Detect which cell encompasses the target text, then output its [X, Y] center coordinate. 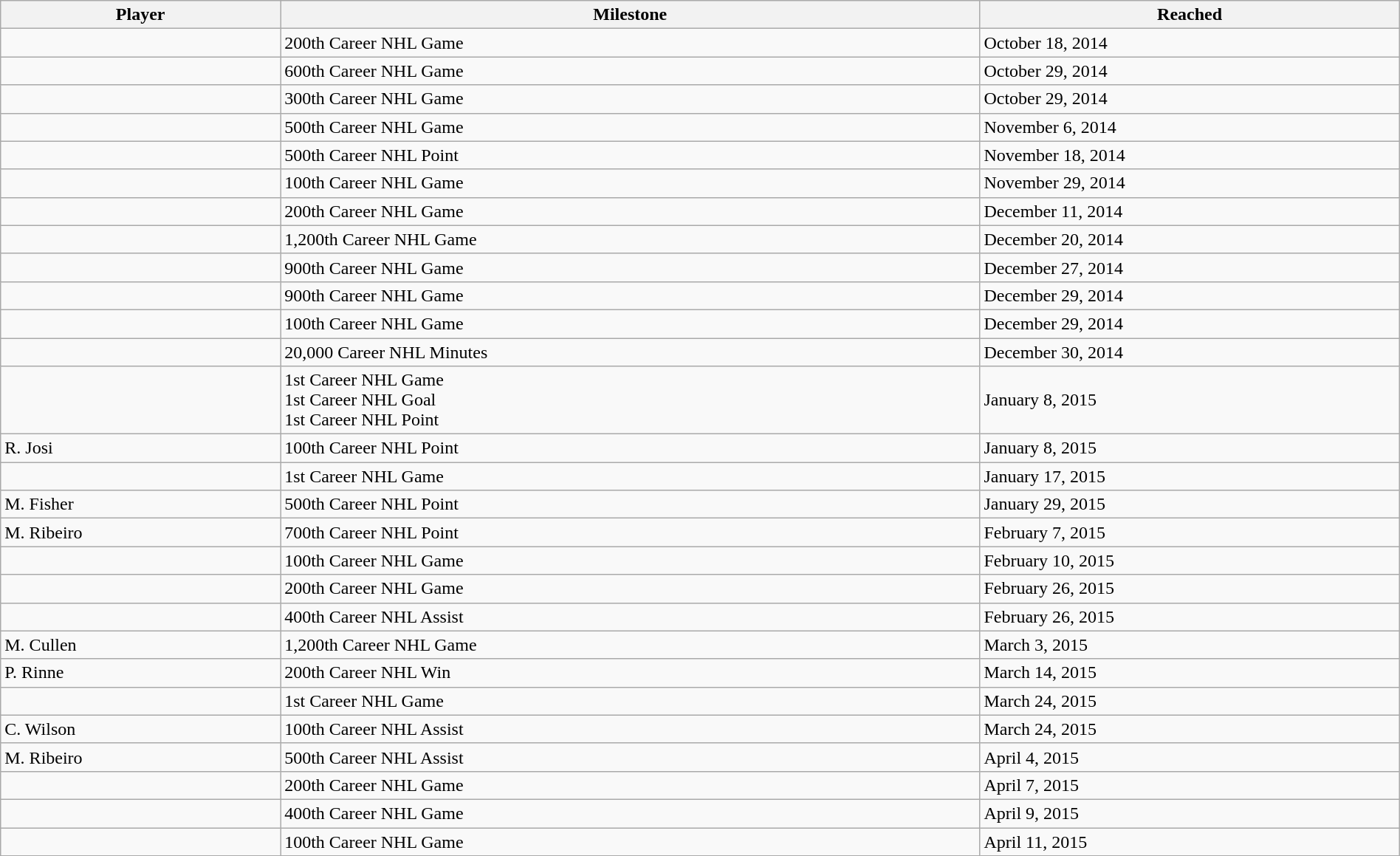
December 11, 2014 [1190, 211]
April 7, 2015 [1190, 785]
December 30, 2014 [1190, 352]
M. Cullen [140, 645]
300th Career NHL Game [631, 99]
November 6, 2014 [1190, 127]
December 27, 2014 [1190, 267]
700th Career NHL Point [631, 533]
November 29, 2014 [1190, 183]
December 20, 2014 [1190, 239]
200th Career NHL Win [631, 673]
R. Josi [140, 448]
October 18, 2014 [1190, 43]
Player [140, 15]
500th Career NHL Game [631, 127]
Reached [1190, 15]
March 3, 2015 [1190, 645]
March 14, 2015 [1190, 673]
January 29, 2015 [1190, 504]
P. Rinne [140, 673]
April 11, 2015 [1190, 841]
January 17, 2015 [1190, 476]
M. Fisher [140, 504]
November 18, 2014 [1190, 155]
600th Career NHL Game [631, 71]
C. Wilson [140, 729]
100th Career NHL Assist [631, 729]
February 7, 2015 [1190, 533]
February 10, 2015 [1190, 561]
Milestone [631, 15]
100th Career NHL Point [631, 448]
20,000 Career NHL Minutes [631, 352]
April 4, 2015 [1190, 757]
400th Career NHL Assist [631, 617]
April 9, 2015 [1190, 813]
1st Career NHL Game1st Career NHL Goal1st Career NHL Point [631, 400]
400th Career NHL Game [631, 813]
500th Career NHL Assist [631, 757]
